Capture the cell that displays the provided text and extract its (x, y) central coordinate. 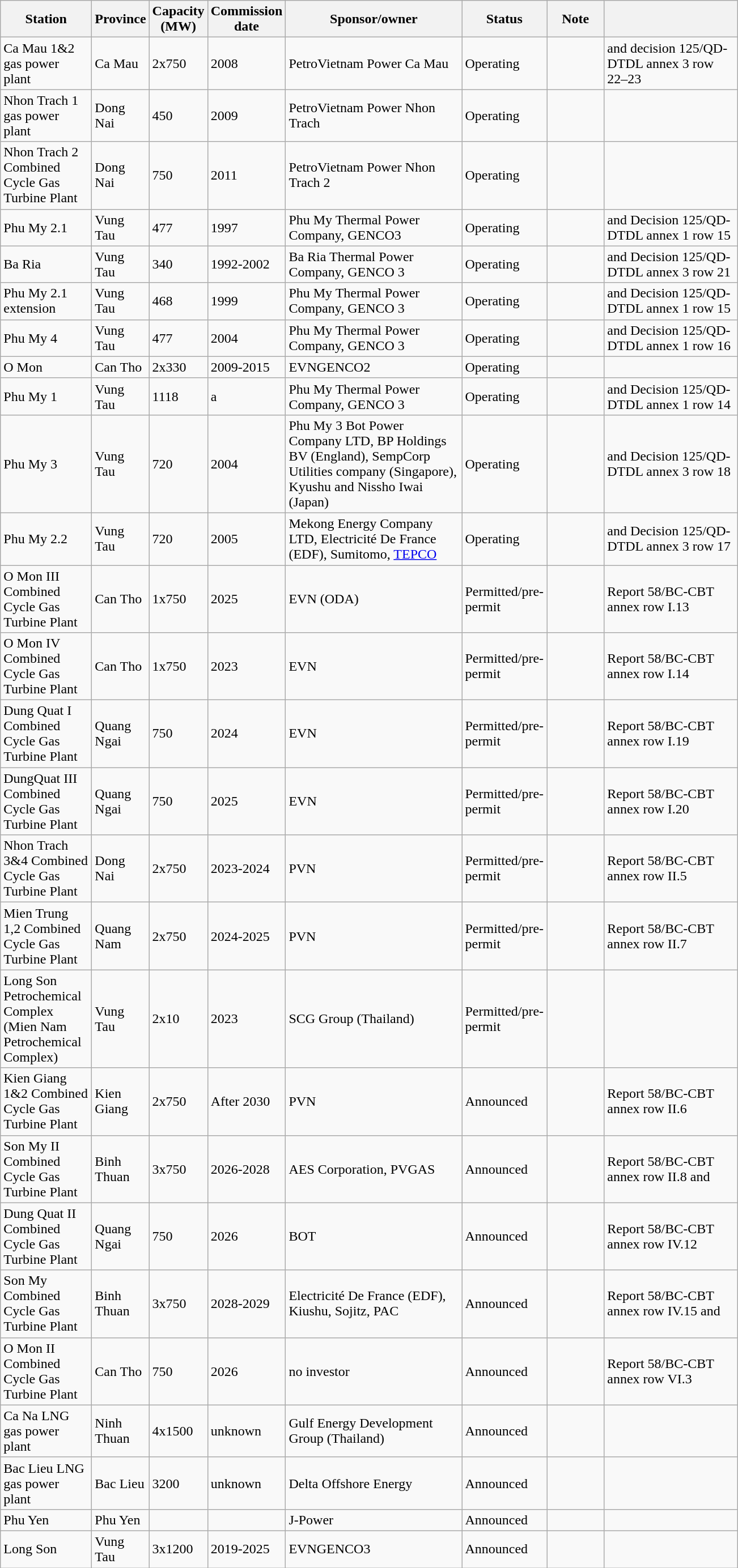
Phu My 1 (46, 397)
Capacity (MW) (178, 19)
Ca Mau (120, 63)
no investor (374, 1371)
Ba Ria Thermal Power Company, GENCO 3 (374, 264)
Bac Lieu (120, 1483)
and Decision 125/QD-DTDL annex 1 row 16 (671, 338)
J-Power (374, 1520)
Mekong Energy Company LTD, Electricité De France (EDF), Sumitomo, TEPCO (374, 539)
3x1200 (178, 1549)
AES Corporation, PVGAS (374, 1169)
Phu My 3 (46, 463)
SCG Group (Thailand) (374, 1019)
Report 58/BC-CBT annex row I.19 (671, 734)
340 (178, 264)
2008 (247, 63)
EVNGENCO2 (374, 367)
Ba Ria (46, 264)
Nhon Trach 1 gas power plant (46, 116)
Phu My Thermal Power Company, GENCO3 (374, 228)
1999 (247, 301)
2009 (247, 116)
PetroVietnam Power Ca Mau (374, 63)
2011 (247, 176)
EVN (ODA) (374, 599)
DungQuat III Combined Cycle Gas Turbine Plant (46, 801)
Station (46, 19)
Sponsor/owner (374, 19)
1118 (178, 397)
Kien Giang 1&2 Combined Cycle Gas Turbine Plant (46, 1101)
Report 58/BC-CBT annex row II.7 (671, 936)
Gulf Energy Development Group (Thailand) (374, 1431)
Report 58/BC-CBT annex row I.14 (671, 666)
Province (120, 19)
Report 58/BC-CBT annex row II.8 and (671, 1169)
O Mon II Combined Cycle Gas Turbine Plant (46, 1371)
2028-2029 (247, 1304)
Report 58/BC-CBT annex row I.20 (671, 801)
1997 (247, 228)
Report 58/BC-CBT annex row I.13 (671, 599)
Long Son Petrochemical Complex (Mien Nam Petrochemical Complex) (46, 1019)
Report 58/BC-CBT annex row VI.3 (671, 1371)
BOT (374, 1236)
Note (576, 19)
Son My II Combined Cycle Gas Turbine Plant (46, 1169)
Kien Giang (120, 1101)
Ninh Thuan (120, 1431)
2x10 (178, 1019)
O Mon III Combined Cycle Gas Turbine Plant (46, 599)
Nhon Trach 2 Combined Cycle Gas Turbine Plant (46, 176)
O Mon IV Combined Cycle Gas Turbine Plant (46, 666)
a (247, 397)
PetroVietnam Power Nhon Trach (374, 116)
2019-2025 (247, 1549)
3200 (178, 1483)
and Decision 125/QD-DTDL annex 3 row 18 (671, 463)
and decision 125/QD-DTDL annex 3 row 22–23 (671, 63)
2005 (247, 539)
and Decision 125/QD-DTDL annex 1 row 14 (671, 397)
Ca Na LNG gas power plant (46, 1431)
2023-2024 (247, 869)
2x330 (178, 367)
Report 58/BC-CBT annex row IV.12 (671, 1236)
EVNGENCO3 (374, 1549)
and Decision 125/QD-DTDL annex 3 row 17 (671, 539)
Phu My 3 Bot Power Company LTD, BP Holdings BV (England), SempCorp Utilities company (Singapore), Kyushu and Nissho Iwai (Japan) (374, 463)
Dung Quat II Combined Cycle Gas Turbine Plant (46, 1236)
Quang Nam (120, 936)
After 2030 (247, 1101)
1992-2002 (247, 264)
Phu My 2.1 (46, 228)
Long Son (46, 1549)
Report 58/BC-CBT annex row II.6 (671, 1101)
Report 58/BC-CBT annex row IV.15 and (671, 1304)
2009-2015 (247, 367)
Delta Offshore Energy (374, 1483)
Son My Combined Cycle Gas Turbine Plant (46, 1304)
Ca Mau 1&2 gas power plant (46, 63)
468 (178, 301)
Phu My 4 (46, 338)
and Decision 125/QD-DTDL annex 3 row 21 (671, 264)
Commission date (247, 19)
450 (178, 116)
Mien Trung 1,2 Combined Cycle Gas Turbine Plant (46, 936)
PetroVietnam Power Nhon Trach 2 (374, 176)
Status (504, 19)
2024 (247, 734)
Phu My 2.2 (46, 539)
Bac Lieu LNG gas power plant (46, 1483)
Report 58/BC-CBT annex row II.5 (671, 869)
Dung Quat I Combined Cycle Gas Turbine Plant (46, 734)
Phu My 2.1 extension (46, 301)
4x1500 (178, 1431)
Electricité De France (EDF), Kiushu, Sojitz, PAC (374, 1304)
2024-2025 (247, 936)
2026-2028 (247, 1169)
Nhon Trach 3&4 Combined Cycle Gas Turbine Plant (46, 869)
O Mon (46, 367)
